Detect which cell encompasses the target text, then output its [X, Y] center coordinate. 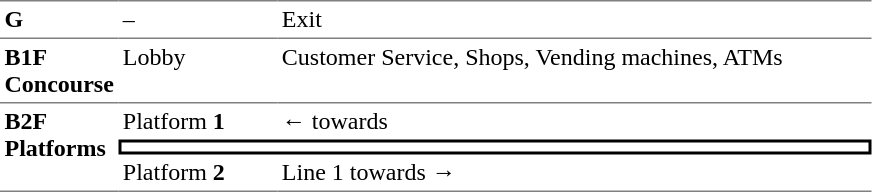
Exit [574, 19]
Platform 2 [198, 173]
B1FConcourse [59, 71]
B2FPlatforms [59, 148]
Lobby [198, 71]
Platform 1 [198, 122]
Customer Service, Shops, Vending machines, ATMs [574, 71]
G [59, 19]
– [198, 19]
Line 1 towards → [574, 173]
← towards [574, 122]
